Provide the (X, Y) coordinate of the cell's center where the given text is located.  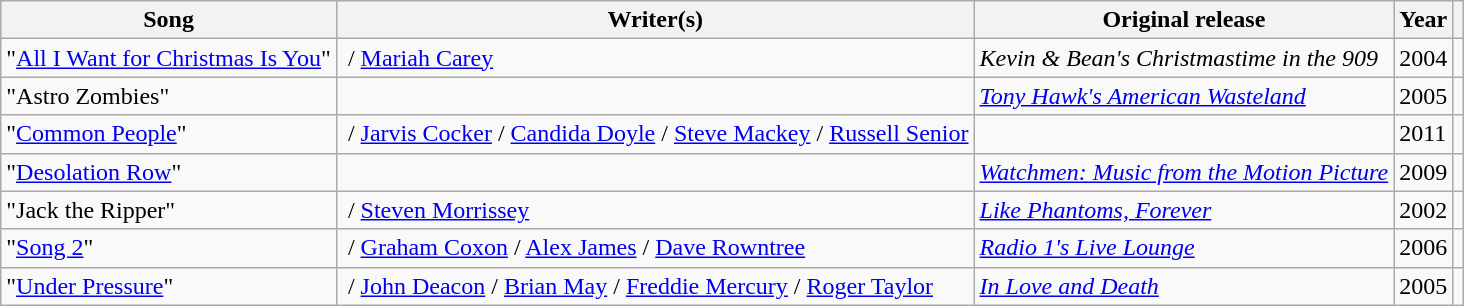
Original release (1184, 20)
2011 (1424, 134)
In Love and Death (1184, 286)
2002 (1424, 210)
/ Jarvis Cocker / Candida Doyle / Steve Mackey / Russell Senior (655, 134)
2006 (1424, 248)
Radio 1's Live Lounge (1184, 248)
/ Mariah Carey (655, 58)
Writer(s) (655, 20)
"All I Want for Christmas Is You" (169, 58)
Like Phantoms, Forever (1184, 210)
2009 (1424, 172)
/ Graham Coxon / Alex James / Dave Rowntree (655, 248)
Kevin & Bean's Christmastime in the 909 (1184, 58)
"Common People" (169, 134)
"Jack the Ripper" (169, 210)
"Desolation Row" (169, 172)
2004 (1424, 58)
"Under Pressure" (169, 286)
/ Steven Morrissey (655, 210)
Year (1424, 20)
/ John Deacon / Brian May / Freddie Mercury / Roger Taylor (655, 286)
"Song 2" (169, 248)
"Astro Zombies" (169, 96)
Song (169, 20)
Watchmen: Music from the Motion Picture (1184, 172)
Tony Hawk's American Wasteland (1184, 96)
